Scan for the cell matching the given text and deliver its [X, Y] coordinate at center. 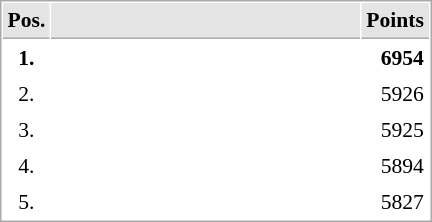
5926 [396, 93]
3. [26, 129]
Pos. [26, 21]
1. [26, 57]
4. [26, 165]
5827 [396, 201]
5925 [396, 129]
Points [396, 21]
6954 [396, 57]
5. [26, 201]
2. [26, 93]
5894 [396, 165]
